Identify which cell holds the provided text, then report its (x, y) central coordinate. 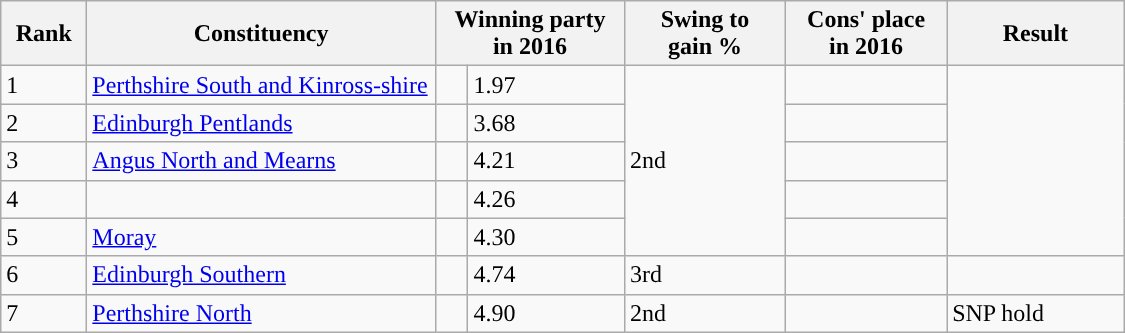
7 (44, 313)
1.97 (546, 85)
Result (1036, 34)
Edinburgh Southern (262, 275)
6 (44, 275)
4 (44, 199)
Cons' placein 2016 (866, 34)
Constituency (262, 34)
SNP hold (1036, 313)
3 (44, 161)
Edinburgh Pentlands (262, 123)
5 (44, 237)
3.68 (546, 123)
4.21 (546, 161)
3rd (704, 275)
Perthshire South and Kinross-shire (262, 85)
Winning partyin 2016 (530, 34)
4.26 (546, 199)
1 (44, 85)
Moray (262, 237)
4.74 (546, 275)
4.90 (546, 313)
Angus North and Mearns (262, 161)
2 (44, 123)
4.30 (546, 237)
Swing togain % (704, 34)
Rank (44, 34)
Perthshire North (262, 313)
